Extract the [X, Y] coordinate from the center of the cell holding the provided text.  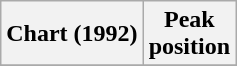
Chart (1992) [72, 34]
Peakposition [189, 34]
